Extract the [x, y] coordinate from the center of the cell holding the provided text.  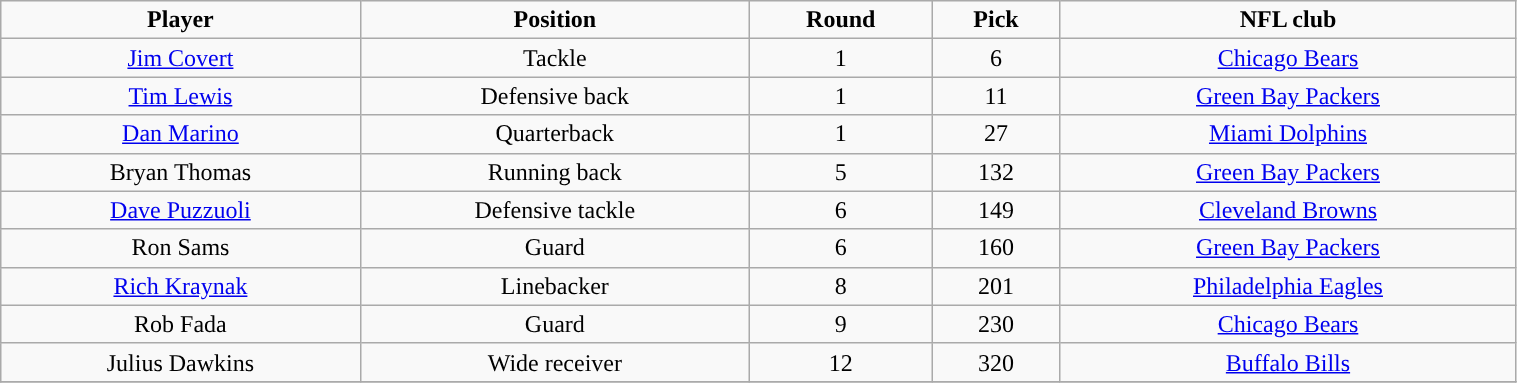
5 [841, 172]
Rich Kraynak [180, 286]
NFL club [1288, 20]
Cleveland Browns [1288, 210]
11 [996, 96]
Buffalo Bills [1288, 362]
12 [841, 362]
149 [996, 210]
Pick [996, 20]
Miami Dolphins [1288, 134]
160 [996, 248]
Round [841, 20]
Quarterback [554, 134]
8 [841, 286]
Rob Fada [180, 324]
Julius Dawkins [180, 362]
Running back [554, 172]
Bryan Thomas [180, 172]
Ron Sams [180, 248]
230 [996, 324]
320 [996, 362]
Linebacker [554, 286]
Wide receiver [554, 362]
Defensive tackle [554, 210]
132 [996, 172]
Tim Lewis [180, 96]
201 [996, 286]
Position [554, 20]
Philadelphia Eagles [1288, 286]
Jim Covert [180, 58]
Tackle [554, 58]
9 [841, 324]
Dave Puzzuoli [180, 210]
Player [180, 20]
27 [996, 134]
Defensive back [554, 96]
Dan Marino [180, 134]
